Output the [X, Y] coordinate of the center of the cell containing the given text.  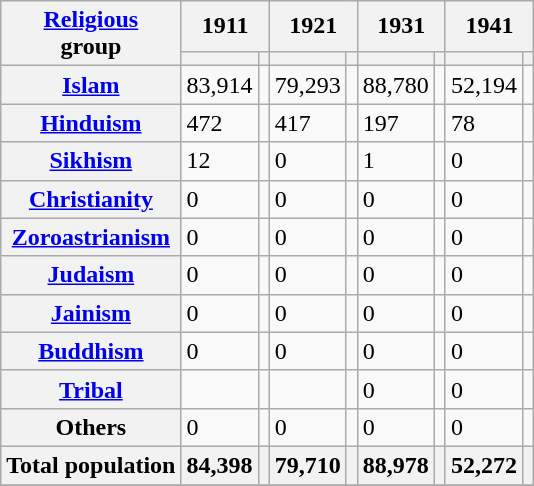
417 [308, 123]
Total population [91, 465]
Tribal [91, 389]
Jainism [91, 313]
Religiousgroup [91, 34]
52,194 [484, 85]
79,710 [308, 465]
1941 [489, 26]
1921 [313, 26]
Islam [91, 85]
12 [220, 161]
197 [396, 123]
Buddhism [91, 351]
88,780 [396, 85]
1911 [225, 26]
Sikhism [91, 161]
52,272 [484, 465]
78 [484, 123]
1 [396, 161]
Christianity [91, 199]
Zoroastrianism [91, 237]
88,978 [396, 465]
Others [91, 427]
Hinduism [91, 123]
472 [220, 123]
79,293 [308, 85]
1931 [401, 26]
Judaism [91, 275]
84,398 [220, 465]
83,914 [220, 85]
